From the cell containing the given text, extract its center point as (x, y) coordinate. 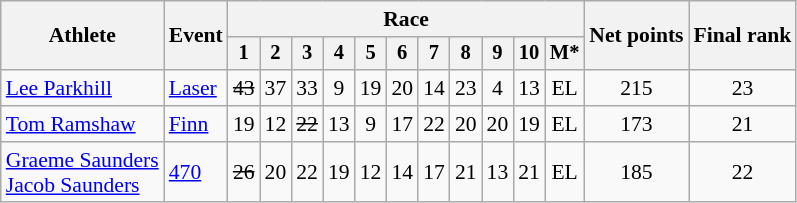
215 (636, 88)
M* (564, 54)
Tom Ramshaw (82, 124)
5 (371, 54)
185 (636, 172)
3 (307, 54)
Finn (196, 124)
6 (402, 54)
470 (196, 172)
Final rank (743, 36)
Race (406, 19)
43 (244, 88)
Net points (636, 36)
8 (466, 54)
Laser (196, 88)
Lee Parkhill (82, 88)
26 (244, 172)
2 (276, 54)
Event (196, 36)
37 (276, 88)
1 (244, 54)
33 (307, 88)
Graeme SaundersJacob Saunders (82, 172)
Athlete (82, 36)
7 (434, 54)
173 (636, 124)
10 (529, 54)
